Provide the [X, Y] coordinate of the cell's center where the given text is located.  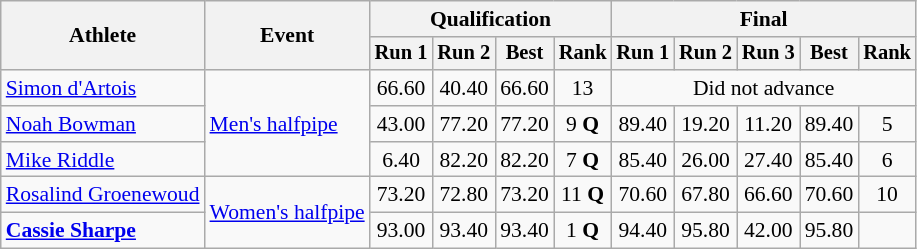
72.80 [464, 195]
26.00 [706, 160]
Event [288, 36]
Mike Riddle [103, 160]
11 Q [583, 195]
Cassie Sharpe [103, 231]
5 [887, 124]
10 [887, 195]
Athlete [103, 36]
Qualification [491, 19]
Simon d'Artois [103, 88]
67.80 [706, 195]
Men's halfpipe [288, 124]
6 [887, 160]
Did not advance [763, 88]
27.40 [768, 160]
Noah Bowman [103, 124]
Rosalind Groenewoud [103, 195]
13 [583, 88]
19.20 [706, 124]
Final [763, 19]
Run 3 [768, 54]
94.40 [642, 231]
7 Q [583, 160]
9 Q [583, 124]
6.40 [402, 160]
93.00 [402, 231]
11.20 [768, 124]
40.40 [464, 88]
43.00 [402, 124]
1 Q [583, 231]
42.00 [768, 231]
Women's halfpipe [288, 212]
